Determine the [x, y] coordinate at the center of the cell enclosing the given text.  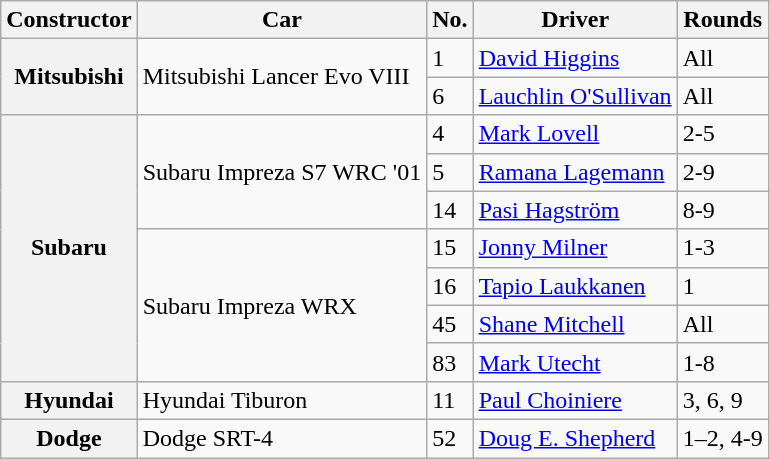
Shane Mitchell [575, 324]
Driver [575, 20]
3, 6, 9 [722, 400]
5 [450, 172]
Dodge SRT-4 [282, 438]
Lauchlin O'Sullivan [575, 96]
2-5 [722, 134]
Car [282, 20]
Tapio Laukkanen [575, 286]
4 [450, 134]
6 [450, 96]
Doug E. Shepherd [575, 438]
Mark Utecht [575, 362]
Constructor [69, 20]
Subaru [69, 248]
1–2, 4-9 [722, 438]
2-9 [722, 172]
45 [450, 324]
Ramana Lagemann [575, 172]
Subaru Impreza WRX [282, 305]
8-9 [722, 210]
Paul Choiniere [575, 400]
Mitsubishi Lancer Evo VIII [282, 77]
16 [450, 286]
Dodge [69, 438]
David Higgins [575, 58]
1-8 [722, 362]
Hyundai Tiburon [282, 400]
15 [450, 248]
Pasi Hagström [575, 210]
Subaru Impreza S7 WRC '01 [282, 172]
Rounds [722, 20]
11 [450, 400]
No. [450, 20]
14 [450, 210]
1-3 [722, 248]
52 [450, 438]
Hyundai [69, 400]
Jonny Milner [575, 248]
Mark Lovell [575, 134]
83 [450, 362]
Mitsubishi [69, 77]
